Provide the [x, y] coordinate of the cell's center where the given text is located.  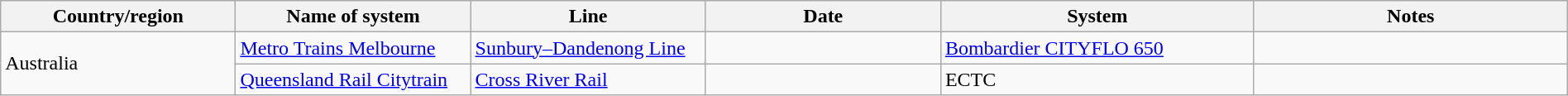
Australia [118, 64]
Country/region [118, 17]
Cross River Rail [588, 79]
ECTC [1097, 79]
Line [588, 17]
Bombardier CITYFLO 650 [1097, 48]
Notes [1411, 17]
System [1097, 17]
Sunbury–Dandenong Line [588, 48]
Queensland Rail Citytrain [353, 79]
Date [823, 17]
Metro Trains Melbourne [353, 48]
Name of system [353, 17]
